Return (X, Y) of the center of cell containing provided text 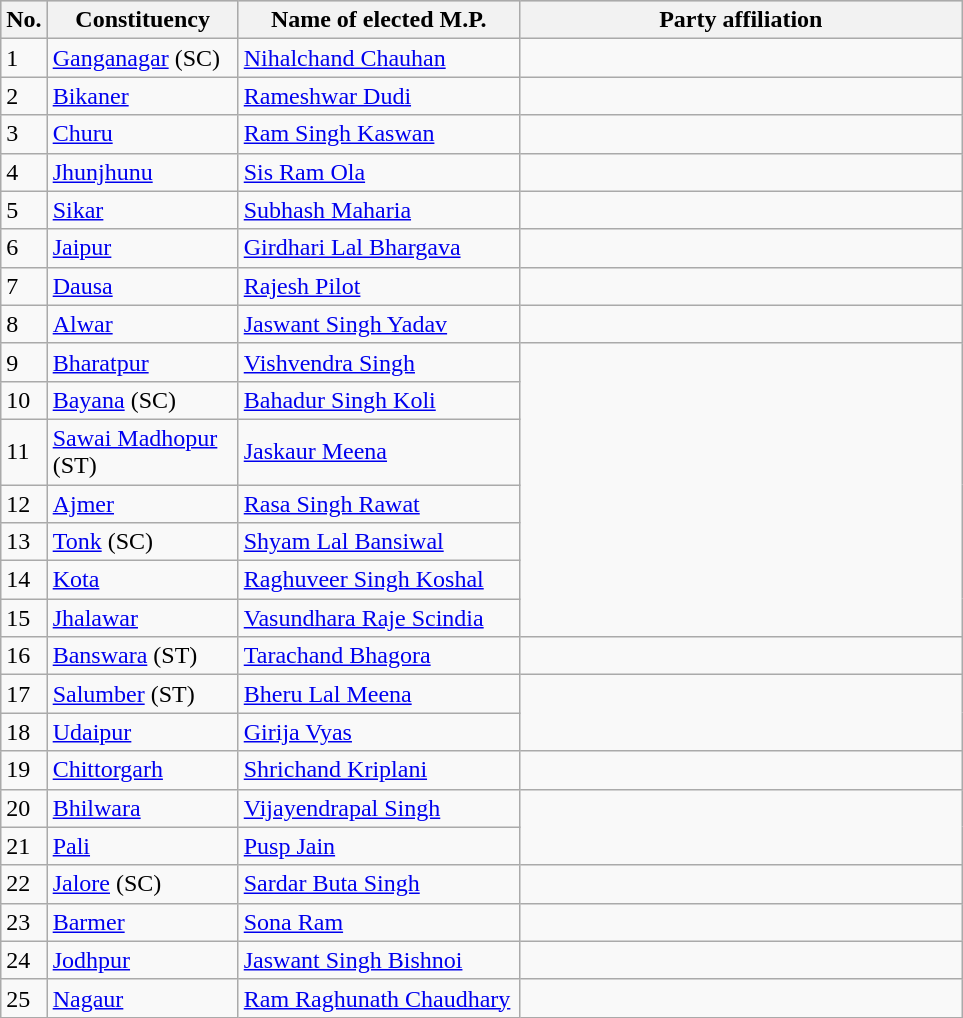
Nihalchand Chauhan (378, 58)
Udaipur (142, 732)
8 (24, 324)
18 (24, 732)
Jhunjhunu (142, 172)
Name of elected M.P. (378, 20)
Bheru Lal Meena (378, 694)
Girija Vyas (378, 732)
Shyam Lal Bansiwal (378, 542)
16 (24, 656)
Jalore (SC) (142, 884)
Rameshwar Dudi (378, 96)
Dausa (142, 286)
Jhalawar (142, 618)
Banswara (ST) (142, 656)
Jaswant Singh Bishnoi (378, 960)
12 (24, 503)
Kota (142, 580)
10 (24, 400)
3 (24, 134)
Churu (142, 134)
Subhash Maharia (378, 210)
Ganganagar (SC) (142, 58)
5 (24, 210)
Sona Ram (378, 922)
Salumber (ST) (142, 694)
Sawai Madhopur (ST) (142, 452)
Girdhari Lal Bhargava (378, 248)
Sis Ram Ola (378, 172)
Bayana (SC) (142, 400)
4 (24, 172)
11 (24, 452)
Shrichand Kriplani (378, 770)
25 (24, 998)
Rajesh Pilot (378, 286)
Nagaur (142, 998)
Jaswant Singh Yadav (378, 324)
Tonk (SC) (142, 542)
21 (24, 846)
Bharatpur (142, 362)
Chittorgarh (142, 770)
Barmer (142, 922)
1 (24, 58)
20 (24, 808)
7 (24, 286)
Alwar (142, 324)
Bhilwara (142, 808)
13 (24, 542)
Ajmer (142, 503)
14 (24, 580)
Jodhpur (142, 960)
24 (24, 960)
Constituency (142, 20)
Sikar (142, 210)
Sardar Buta Singh (378, 884)
6 (24, 248)
2 (24, 96)
No. (24, 20)
Bahadur Singh Koli (378, 400)
17 (24, 694)
Pusp Jain (378, 846)
22 (24, 884)
Ram Singh Kaswan (378, 134)
Pali (142, 846)
Vasundhara Raje Scindia (378, 618)
9 (24, 362)
Bikaner (142, 96)
Jaskaur Meena (378, 452)
Ram Raghunath Chaudhary (378, 998)
Vijayendrapal Singh (378, 808)
15 (24, 618)
Raghuveer Singh Koshal (378, 580)
Tarachand Bhagora (378, 656)
19 (24, 770)
23 (24, 922)
Rasa Singh Rawat (378, 503)
Jaipur (142, 248)
Party affiliation (740, 20)
Vishvendra Singh (378, 362)
